Return (x, y) of the center of cell containing provided text 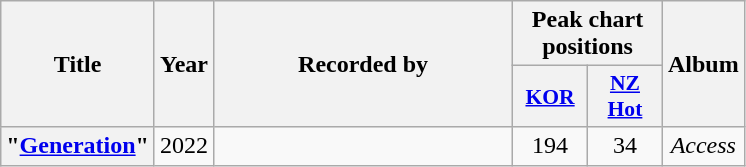
"Generation" (78, 146)
194 (550, 146)
KOR (550, 96)
NZHot (626, 96)
Title (78, 64)
Recorded by (364, 64)
2022 (184, 146)
Year (184, 64)
Access (703, 146)
34 (626, 146)
Peak chart positions (588, 34)
Album (703, 64)
